From the cell containing the given text, extract its center point as [X, Y] coordinate. 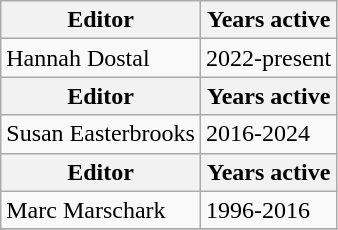
Hannah Dostal [101, 58]
Susan Easterbrooks [101, 134]
Marc Marschark [101, 210]
2022-present [268, 58]
2016-2024 [268, 134]
1996-2016 [268, 210]
